Scan for the cell matching the given text and deliver its (x, y) coordinate at center. 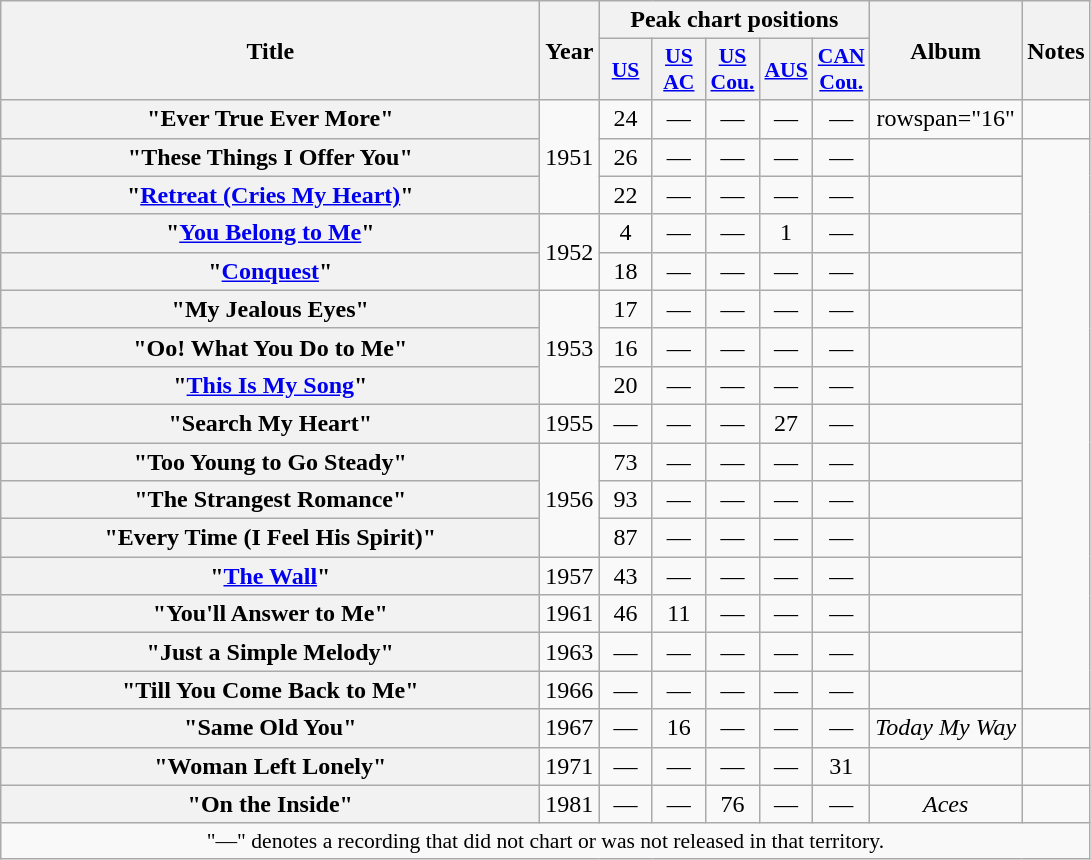
1955 (570, 423)
"On the Inside" (270, 804)
22 (626, 195)
"These Things I Offer You" (270, 157)
93 (626, 500)
Album (946, 50)
1953 (570, 347)
Aces (946, 804)
"Till You Come Back to Me" (270, 690)
USCou. (733, 70)
11 (678, 614)
1963 (570, 652)
"You Belong to Me" (270, 233)
CANCou. (842, 70)
"Ever True Ever More" (270, 119)
73 (626, 461)
20 (626, 385)
1952 (570, 252)
87 (626, 538)
1966 (570, 690)
Notes (1056, 50)
USAC (678, 70)
24 (626, 119)
"Search My Heart" (270, 423)
"—" denotes a recording that did not chart or was not released in that territory. (546, 841)
"The Wall" (270, 576)
AUS (786, 70)
1951 (570, 157)
31 (842, 766)
1957 (570, 576)
"Woman Left Lonely" (270, 766)
1956 (570, 499)
"The Strangest Romance" (270, 500)
76 (733, 804)
"Retreat (Cries My Heart)" (270, 195)
Today My Way (946, 728)
"My Jealous Eyes" (270, 309)
"Conquest" (270, 271)
1971 (570, 766)
"You'll Answer to Me" (270, 614)
rowspan="16" (946, 119)
"Too Young to Go Steady" (270, 461)
1981 (570, 804)
43 (626, 576)
"Oo! What You Do to Me" (270, 347)
46 (626, 614)
"Just a Simple Melody" (270, 652)
4 (626, 233)
26 (626, 157)
"Every Time (I Feel His Spirit)" (270, 538)
US (626, 70)
Peak chart positions (734, 20)
1961 (570, 614)
1967 (570, 728)
"Same Old You" (270, 728)
27 (786, 423)
17 (626, 309)
Title (270, 50)
1 (786, 233)
18 (626, 271)
Year (570, 50)
"This Is My Song" (270, 385)
